Locate the cell with the specified text and output its [x, y] center coordinate. 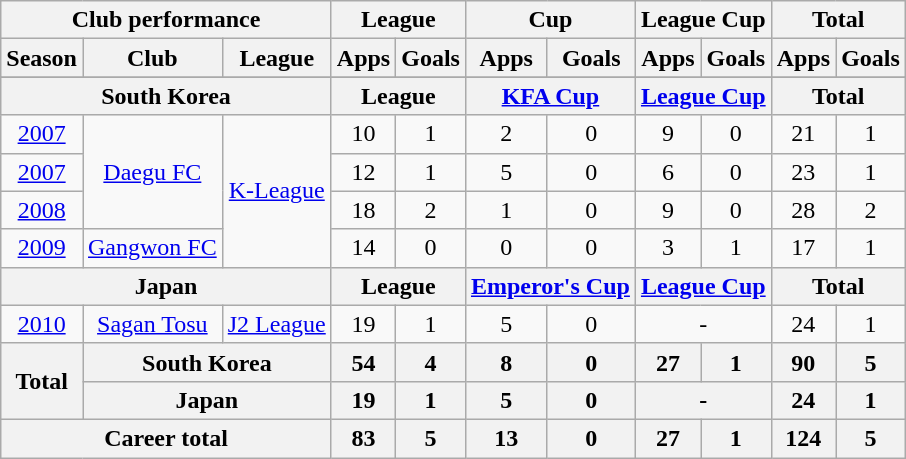
2009 [42, 248]
12 [363, 172]
21 [803, 134]
Emperor's Cup [550, 286]
Club performance [166, 20]
Club [152, 58]
3 [668, 248]
K-League [276, 191]
90 [803, 362]
54 [363, 362]
10 [363, 134]
13 [506, 438]
KFA Cup [550, 96]
2010 [42, 324]
17 [803, 248]
6 [668, 172]
18 [363, 210]
14 [363, 248]
Daegu FC [152, 172]
124 [803, 438]
23 [803, 172]
28 [803, 210]
2008 [42, 210]
83 [363, 438]
Career total [166, 438]
4 [431, 362]
Gangwon FC [152, 248]
Cup [550, 20]
J2 League [276, 324]
8 [506, 362]
Sagan Tosu [152, 324]
Season [42, 58]
